Pinpoint the cell where the given text exists, returning its [X, Y] midpoint coordinate. 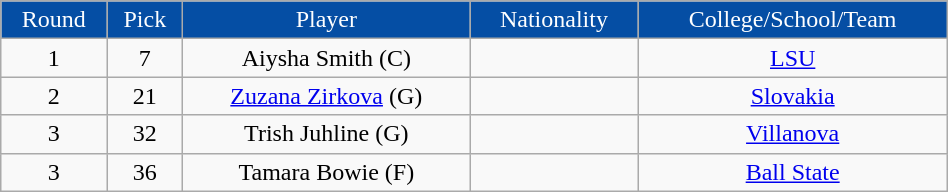
Player [326, 20]
Ball State [792, 172]
21 [145, 96]
1 [54, 58]
Villanova [792, 134]
Tamara Bowie (F) [326, 172]
College/School/Team [792, 20]
Zuzana Zirkova (G) [326, 96]
Aiysha Smith (C) [326, 58]
7 [145, 58]
Trish Juhline (G) [326, 134]
Slovakia [792, 96]
LSU [792, 58]
Pick [145, 20]
Nationality [554, 20]
2 [54, 96]
32 [145, 134]
Round [54, 20]
36 [145, 172]
